Output the (x, y) coordinate of the center of the cell containing the given text.  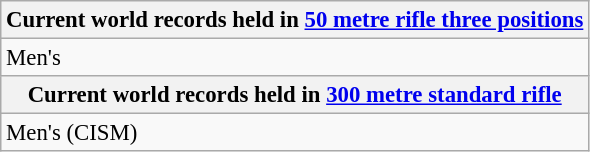
Men's (CISM) (295, 133)
Men's (295, 58)
Current world records held in 50 metre rifle three positions (295, 20)
Current world records held in 300 metre standard rifle (295, 95)
